Return (X, Y) of the center of cell containing provided text 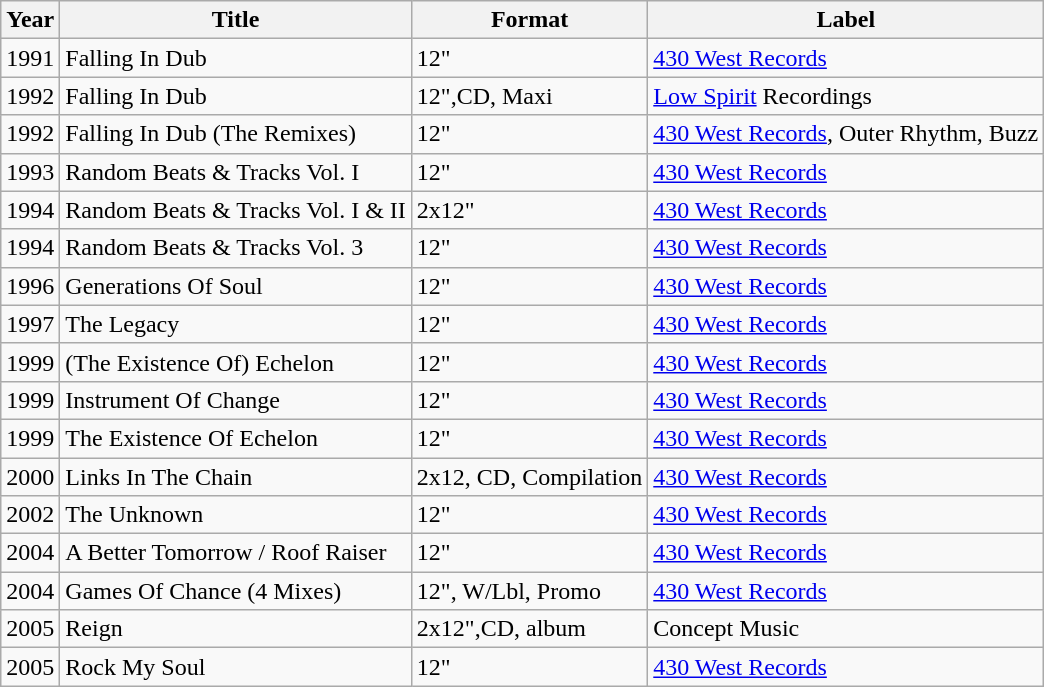
Instrument Of Change (236, 400)
Low Spirit Recordings (846, 96)
Falling In Dub (The Remixes) (236, 134)
A Better Tomorrow / Roof Raiser (236, 553)
12", W/Lbl, Promo (529, 591)
Rock My Soul (236, 667)
2002 (30, 515)
Links In The Chain (236, 477)
12",CD, Maxi (529, 96)
The Unknown (236, 515)
The Legacy (236, 324)
Games Of Chance (4 Mixes) (236, 591)
Generations Of Soul (236, 286)
(The Existence Of) Echelon (236, 362)
Title (236, 20)
1996 (30, 286)
Random Beats & Tracks Vol. 3 (236, 248)
1993 (30, 172)
1997 (30, 324)
Reign (236, 629)
2x12, CD, Compilation (529, 477)
Label (846, 20)
Random Beats & Tracks Vol. I & II (236, 210)
Format (529, 20)
Concept Music (846, 629)
2x12",CD, album (529, 629)
2x12" (529, 210)
1991 (30, 58)
Random Beats & Tracks Vol. I (236, 172)
2000 (30, 477)
The Existence Of Echelon (236, 438)
Year (30, 20)
430 West Records, Outer Rhythm, Buzz (846, 134)
